Detect which cell encompasses the target text, then output its [x, y] center coordinate. 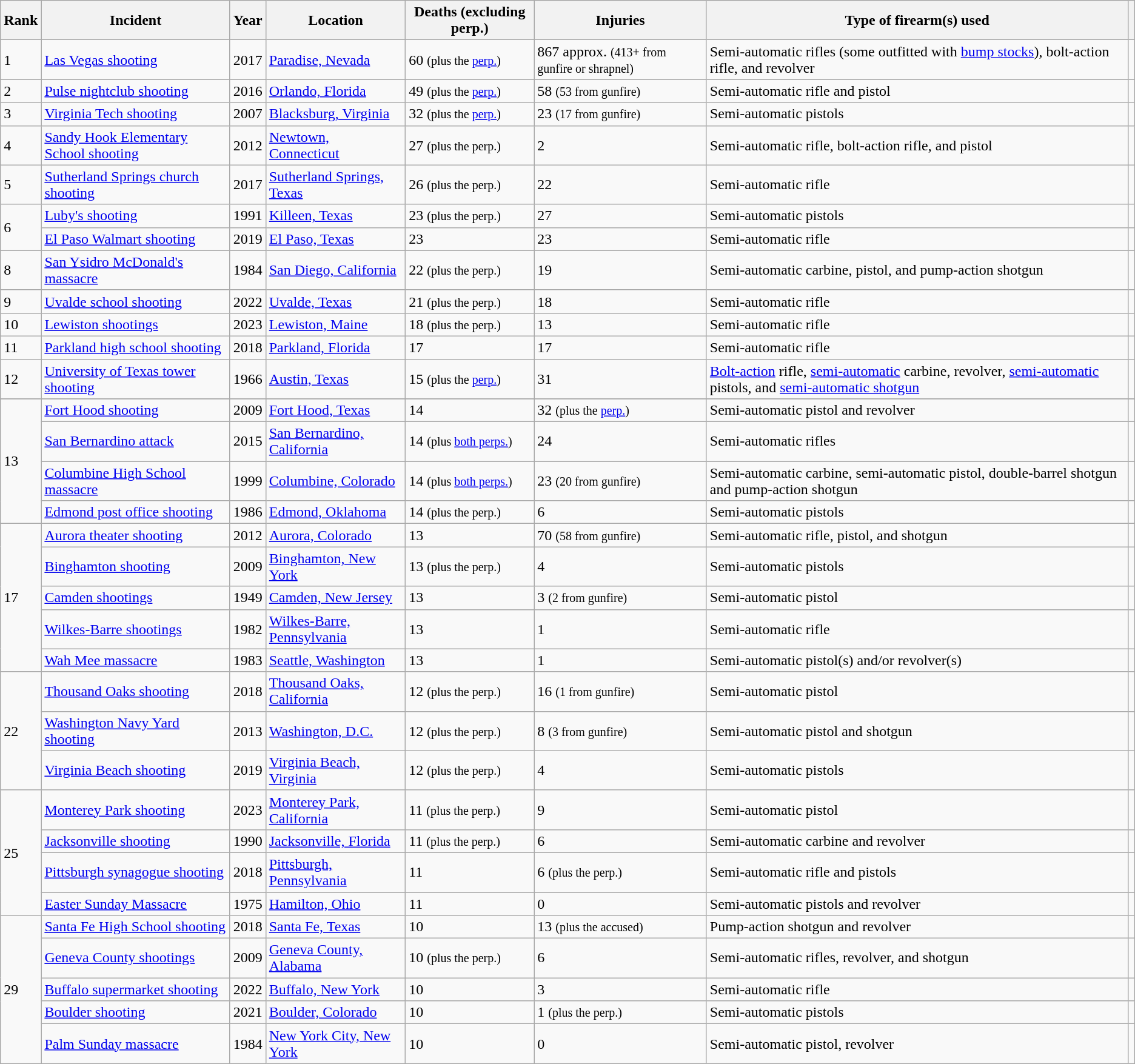
Pump-action shotgun and revolver [917, 927]
25 [21, 852]
13 (plus the accused) [621, 927]
Virginia Tech shooting [136, 114]
Sutherland Springs church shooting [136, 184]
19 [621, 270]
1983 [247, 660]
23 (17 from gunfire) [621, 114]
23 (plus the perp.) [470, 216]
29 [21, 989]
Jacksonville, Florida [335, 841]
Columbine, Colorado [335, 481]
Sutherland Springs, Texas [335, 184]
Pittsburgh, Pennsylvania [335, 872]
Wah Mee massacre [136, 660]
Boulder shooting [136, 1012]
Seattle, Washington [335, 660]
Paradise, Nevada [335, 59]
8 (3 from gunfire) [621, 731]
18 [621, 301]
1949 [247, 598]
Semi-automatic carbine, pistol, and pump-action shotgun [917, 270]
Killeen, Texas [335, 216]
Semi-automatic rifles (some outfitted with bump stocks), bolt-action rifle, and revolver [917, 59]
10 (plus the perp.) [470, 958]
Semi-automatic rifles, revolver, and shotgun [917, 958]
Santa Fe, Texas [335, 927]
Pittsburgh synagogue shooting [136, 872]
Lewiston shootings [136, 324]
2015 [247, 441]
Thousand Oaks, California [335, 691]
24 [621, 441]
Bolt-action rifle, semi-automatic carbine, revolver, semi-automatic pistols, and semi-automatic shotgun [917, 378]
3 (2 from gunfire) [621, 598]
Edmond, Oklahoma [335, 512]
Thousand Oaks shooting [136, 691]
New York City, New York [335, 1044]
Semi-automatic rifle and pistol [917, 91]
1975 [247, 904]
Pulse nightclub shooting [136, 91]
El Paso, Texas [335, 239]
Injuries [621, 21]
Las Vegas shooting [136, 59]
Uvalde, Texas [335, 301]
21 (plus the perp.) [470, 301]
Semi-automatic rifle and pistols [917, 872]
2007 [247, 114]
Austin, Texas [335, 378]
2016 [247, 91]
Columbine High School massacre [136, 481]
Jacksonville shooting [136, 841]
San Bernardino, California [335, 441]
27 [621, 216]
13 (plus the perp.) [470, 566]
22 (plus the perp.) [470, 270]
San Bernardino attack [136, 441]
1990 [247, 841]
8 [21, 270]
Camden shootings [136, 598]
Deaths (excluding perp.) [470, 21]
Washington, D.C. [335, 731]
Camden, New Jersey [335, 598]
Hamilton, Ohio [335, 904]
2013 [247, 731]
Type of firearm(s) used [917, 21]
Wilkes-Barre, Pennsylvania [335, 629]
San Diego, California [335, 270]
Semi-automatic carbine, semi-automatic pistol, double-barrel shotgun and pump-action shotgun [917, 481]
Monterey Park shooting [136, 810]
Easter Sunday Massacre [136, 904]
Semi-automatic carbine and revolver [917, 841]
Aurora theater shooting [136, 535]
Fort Hood, Texas [335, 410]
Wilkes-Barre shootings [136, 629]
Fort Hood shooting [136, 410]
Geneva County shootings [136, 958]
Washington Navy Yard shooting [136, 731]
San Ysidro McDonald's massacre [136, 270]
Location [335, 21]
Semi-automatic pistol and revolver [917, 410]
Rank [21, 21]
23 (20 from gunfire) [621, 481]
Semi-automatic pistol and shotgun [917, 731]
1982 [247, 629]
2021 [247, 1012]
15 (plus the perp.) [470, 378]
Luby's shooting [136, 216]
Uvalde school shooting [136, 301]
Semi-automatic rifles [917, 441]
Buffalo, New York [335, 989]
Sandy Hook Elementary School shooting [136, 146]
1966 [247, 378]
Semi-automatic pistol(s) and/or revolver(s) [917, 660]
Santa Fe High School shooting [136, 927]
58 (53 from gunfire) [621, 91]
Semi-automatic rifle, pistol, and shotgun [917, 535]
Binghamton, New York [335, 566]
60 (plus the perp.) [470, 59]
867 approx. (413+ from gunfire or shrapnel) [621, 59]
Parkland, Florida [335, 347]
Incident [136, 21]
Semi-automatic pistols and revolver [917, 904]
El Paso Walmart shooting [136, 239]
1991 [247, 216]
5 [21, 184]
12 [21, 378]
Semi-automatic rifle, bolt-action rifle, and pistol [917, 146]
31 [621, 378]
49 (plus the perp.) [470, 91]
Year [247, 21]
Newtown, Connecticut [335, 146]
1986 [247, 512]
Palm Sunday massacre [136, 1044]
Virginia Beach shooting [136, 770]
Edmond post office shooting [136, 512]
18 (plus the perp.) [470, 324]
26 (plus the perp.) [470, 184]
1999 [247, 481]
16 (1 from gunfire) [621, 691]
Buffalo supermarket shooting [136, 989]
27 (plus the perp.) [470, 146]
70 (58 from gunfire) [621, 535]
Binghamton shooting [136, 566]
1 (plus the perp.) [621, 1012]
Orlando, Florida [335, 91]
Parkland high school shooting [136, 347]
14 [470, 410]
Blacksburg, Virginia [335, 114]
Lewiston, Maine [335, 324]
Aurora, Colorado [335, 535]
Semi-automatic pistol, revolver [917, 1044]
Geneva County, Alabama [335, 958]
Boulder, Colorado [335, 1012]
14 (plus the perp.) [470, 512]
Virginia Beach, Virginia [335, 770]
University of Texas tower shooting [136, 378]
Monterey Park, California [335, 810]
6 (plus the perp.) [621, 872]
